Capture the cell that displays the provided text and extract its [x, y] central coordinate. 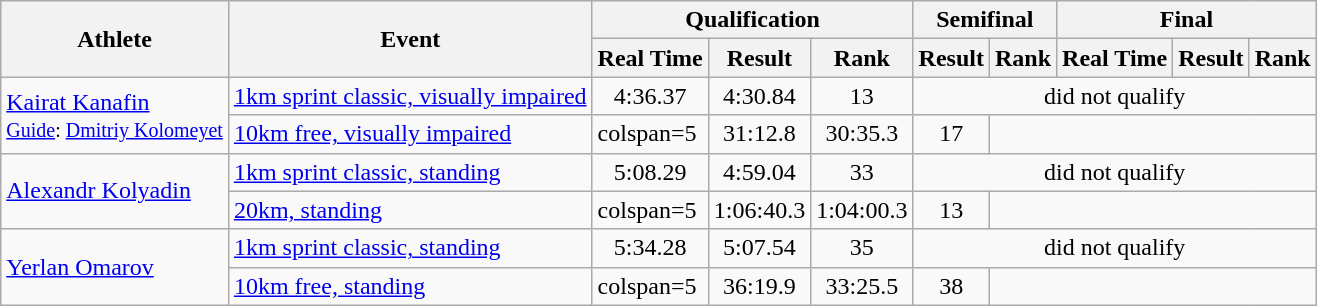
4:59.04 [759, 172]
Semifinal [985, 20]
5:08.29 [650, 172]
1km sprint classic, visually impaired [410, 96]
35 [862, 248]
10km free, standing [410, 286]
Qualification [752, 20]
38 [951, 286]
17 [951, 134]
20km, standing [410, 210]
30:35.3 [862, 134]
5:34.28 [650, 248]
Event [410, 39]
Athlete [115, 39]
4:30.84 [759, 96]
Final [1187, 20]
Yerlan Omarov [115, 267]
5:07.54 [759, 248]
33:25.5 [862, 286]
4:36.37 [650, 96]
33 [862, 172]
1:06:40.3 [759, 210]
10km free, visually impaired [410, 134]
Kairat KanafinGuide: Dmitriy Kolomeyet [115, 115]
Alexandr Kolyadin [115, 191]
36:19.9 [759, 286]
1:04:00.3 [862, 210]
31:12.8 [759, 134]
